Locate the cell with the specified text and output its [X, Y] center coordinate. 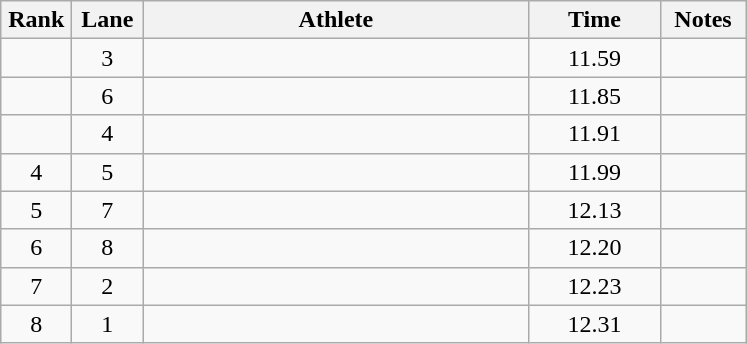
11.59 [594, 58]
Notes [703, 20]
Time [594, 20]
11.85 [594, 96]
11.99 [594, 172]
Athlete [336, 20]
Rank [36, 20]
11.91 [594, 134]
12.23 [594, 286]
Lane [108, 20]
3 [108, 58]
12.13 [594, 210]
12.20 [594, 248]
12.31 [594, 324]
1 [108, 324]
2 [108, 286]
